Scan for the cell matching the given text and deliver its [x, y] coordinate at center. 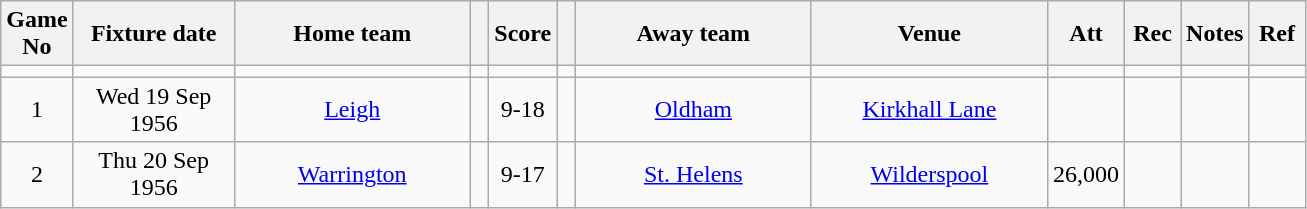
Away team [693, 34]
9-17 [523, 174]
Leigh [352, 110]
Fixture date [154, 34]
Warrington [352, 174]
1 [37, 110]
Rec [1153, 34]
St. Helens [693, 174]
Kirkhall Lane [929, 110]
Notes [1215, 34]
26,000 [1086, 174]
Wed 19 Sep 1956 [154, 110]
Home team [352, 34]
Wilderspool [929, 174]
Score [523, 34]
2 [37, 174]
9-18 [523, 110]
Att [1086, 34]
Ref [1277, 34]
Oldham [693, 110]
Game No [37, 34]
Venue [929, 34]
Thu 20 Sep 1956 [154, 174]
